Pinpoint the cell where the given text exists, returning its [X, Y] midpoint coordinate. 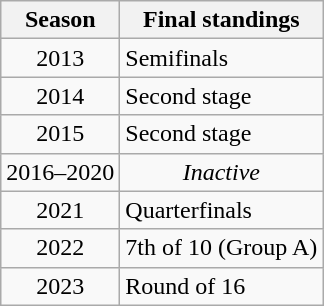
Quarterfinals [222, 210]
7th of 10 (Group A) [222, 248]
2014 [60, 96]
2023 [60, 286]
2016–2020 [60, 172]
Season [60, 20]
Inactive [222, 172]
Final standings [222, 20]
2015 [60, 134]
2022 [60, 248]
Round of 16 [222, 286]
2013 [60, 58]
2021 [60, 210]
Semifinals [222, 58]
